Locate the cell with the specified text and output its [x, y] center coordinate. 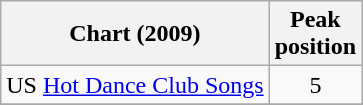
5 [315, 85]
Peakposition [315, 34]
US Hot Dance Club Songs [135, 85]
Chart (2009) [135, 34]
